Scan for the cell matching the given text and deliver its (X, Y) coordinate at center. 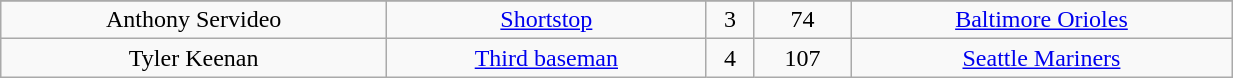
74 (802, 20)
Seattle Mariners (1041, 58)
Third baseman (547, 58)
Anthony Servideo (194, 20)
3 (730, 20)
4 (730, 58)
107 (802, 58)
Baltimore Orioles (1041, 20)
Tyler Keenan (194, 58)
Shortstop (547, 20)
